From the cell containing the given text, extract its center point as (X, Y) coordinate. 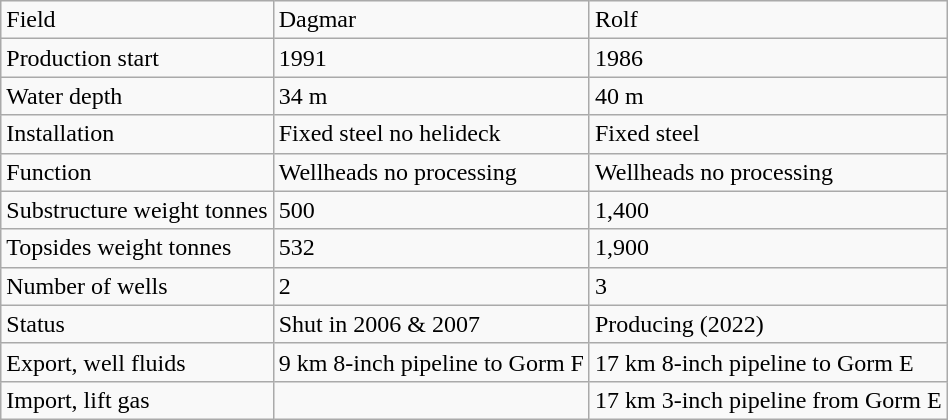
Import, lift gas (137, 400)
500 (431, 210)
9 km 8-inch pipeline to Gorm F (431, 362)
1,900 (768, 248)
2 (431, 286)
Installation (137, 134)
40 m (768, 96)
532 (431, 248)
34 m (431, 96)
Status (137, 324)
1986 (768, 58)
Substructure weight tonnes (137, 210)
17 km 3-inch pipeline from Gorm E (768, 400)
Rolf (768, 20)
Topsides weight tonnes (137, 248)
1,400 (768, 210)
Function (137, 172)
Number of wells (137, 286)
Fixed steel no helideck (431, 134)
Export, well fluids (137, 362)
17 km 8-inch pipeline to Gorm E (768, 362)
Production start (137, 58)
Fixed steel (768, 134)
Shut in 2006 & 2007 (431, 324)
1991 (431, 58)
Water depth (137, 96)
Field (137, 20)
Dagmar (431, 20)
3 (768, 286)
Producing (2022) (768, 324)
